Determine the (x, y) coordinate at the center of the cell enclosing the given text.  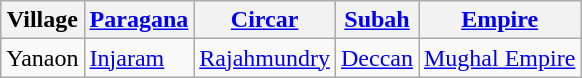
Subah (376, 20)
Circar (265, 20)
Paragana (139, 20)
Empire (499, 20)
Rajahmundry (265, 58)
Village (42, 20)
Yanaon (42, 58)
Deccan (376, 58)
Injaram (139, 58)
Mughal Empire (499, 58)
